For the text-containing cell, return its midpoint in (X, Y) coordinate format. 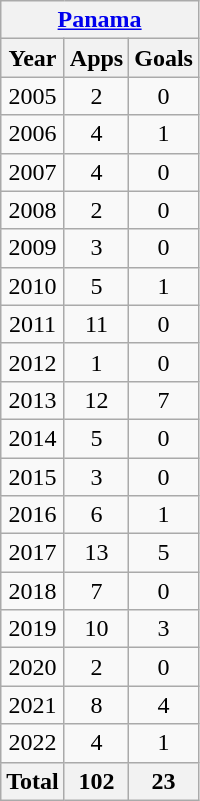
12 (96, 400)
2010 (33, 286)
2005 (33, 96)
2015 (33, 477)
13 (96, 553)
8 (96, 705)
2013 (33, 400)
2011 (33, 324)
2019 (33, 629)
2018 (33, 591)
2016 (33, 515)
2017 (33, 553)
2012 (33, 362)
2007 (33, 172)
10 (96, 629)
Panama (100, 20)
2006 (33, 134)
2022 (33, 743)
Total (33, 781)
102 (96, 781)
2020 (33, 667)
2021 (33, 705)
6 (96, 515)
2009 (33, 248)
2014 (33, 438)
Goals (164, 58)
23 (164, 781)
Apps (96, 58)
2008 (33, 210)
Year (33, 58)
11 (96, 324)
